Detect which cell encompasses the target text, then output its (X, Y) center coordinate. 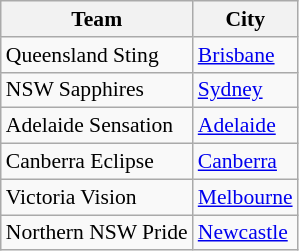
NSW Sapphires (97, 90)
Canberra Eclipse (97, 162)
Canberra (246, 162)
Newcastle (246, 233)
Queensland Sting (97, 55)
Adelaide Sensation (97, 126)
Adelaide (246, 126)
Team (97, 19)
Melbourne (246, 197)
Northern NSW Pride (97, 233)
Victoria Vision (97, 197)
Brisbane (246, 55)
Sydney (246, 90)
City (246, 19)
